For the text-containing cell, return its midpoint in [x, y] coordinate format. 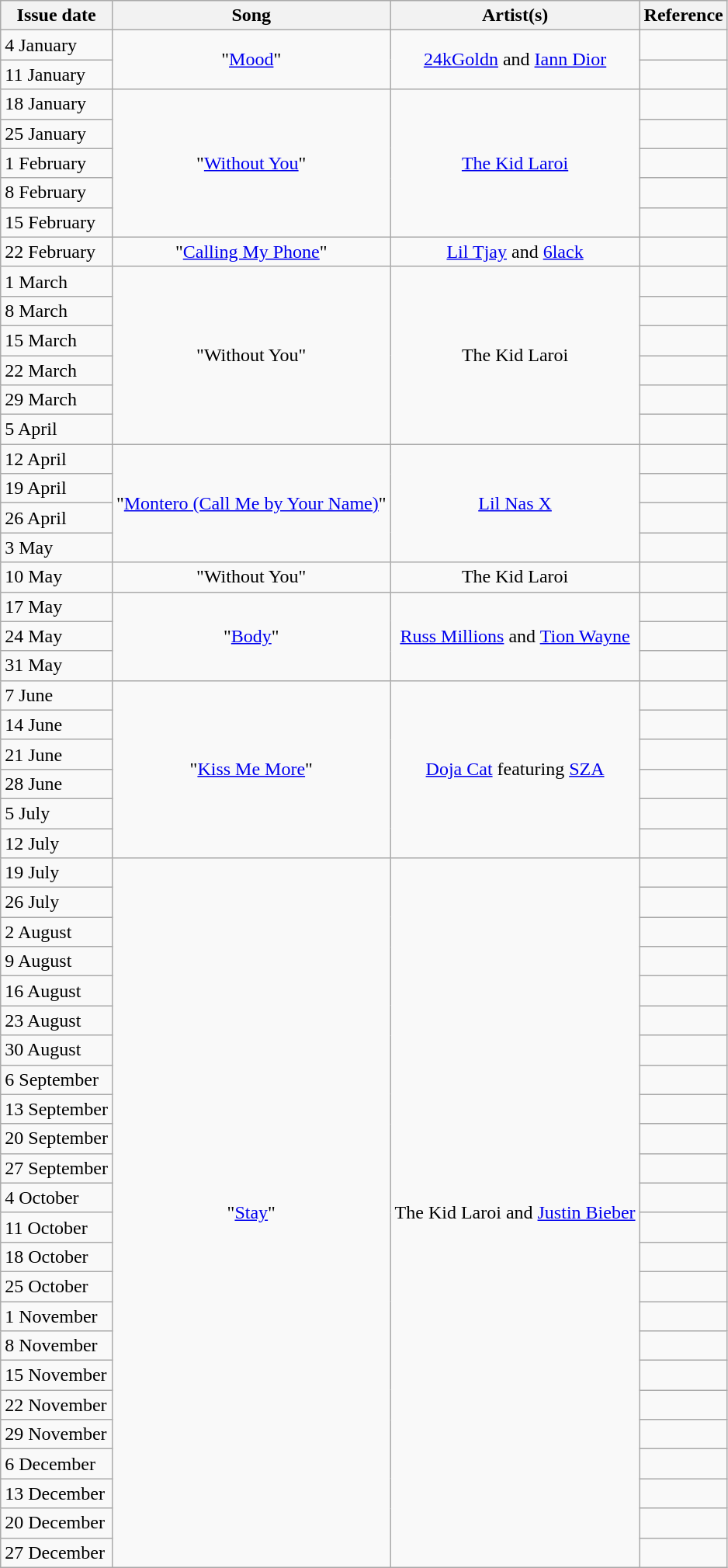
1 November [57, 1316]
Lil Tjay and 6lack [515, 252]
8 February [57, 193]
2 August [57, 932]
Song [251, 16]
20 September [57, 1139]
6 December [57, 1464]
21 June [57, 754]
4 October [57, 1198]
23 August [57, 1020]
25 October [57, 1286]
22 November [57, 1405]
12 July [57, 843]
"Kiss Me More" [251, 769]
14 June [57, 725]
29 March [57, 400]
26 July [57, 902]
The Kid Laroi and Justin Bieber [515, 1213]
8 March [57, 311]
4 January [57, 45]
"Montero (Call Me by Your Name)" [251, 503]
10 May [57, 577]
25 January [57, 134]
18 January [57, 104]
26 April [57, 518]
8 November [57, 1346]
11 January [57, 75]
3 May [57, 548]
15 March [57, 340]
27 September [57, 1168]
16 August [57, 991]
1 February [57, 163]
30 August [57, 1050]
11 October [57, 1227]
6 September [57, 1080]
18 October [57, 1257]
Russ Millions and Tion Wayne [515, 636]
5 April [57, 429]
27 December [57, 1552]
5 July [57, 813]
Issue date [57, 16]
24kGoldn and Iann Dior [515, 60]
22 March [57, 370]
1 March [57, 281]
20 December [57, 1523]
28 June [57, 784]
19 July [57, 873]
"Body" [251, 636]
13 December [57, 1493]
29 November [57, 1434]
17 May [57, 607]
"Mood" [251, 60]
15 November [57, 1375]
Reference [683, 16]
22 February [57, 252]
12 April [57, 459]
Lil Nas X [515, 503]
Artist(s) [515, 16]
"Stay" [251, 1213]
31 May [57, 666]
19 April [57, 488]
Doja Cat featuring SZA [515, 769]
"Calling My Phone" [251, 252]
9 August [57, 961]
15 February [57, 222]
24 May [57, 636]
13 September [57, 1109]
7 June [57, 695]
